Scan for the cell matching the given text and deliver its (X, Y) coordinate at center. 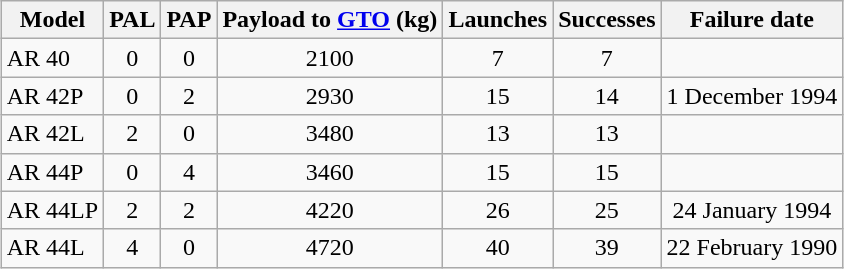
PAL (132, 20)
AR 44LP (52, 210)
22 February 1990 (752, 248)
Payload to GTO (kg) (330, 20)
AR 44P (52, 172)
2930 (330, 96)
Model (52, 20)
40 (498, 248)
Launches (498, 20)
4720 (330, 248)
PAP (189, 20)
25 (607, 210)
3460 (330, 172)
26 (498, 210)
3480 (330, 134)
39 (607, 248)
14 (607, 96)
Successes (607, 20)
4220 (330, 210)
Failure date (752, 20)
1 December 1994 (752, 96)
24 January 1994 (752, 210)
AR 40 (52, 58)
2100 (330, 58)
AR 42L (52, 134)
AR 44L (52, 248)
AR 42P (52, 96)
